From the cell containing the given text, extract its center point as [x, y] coordinate. 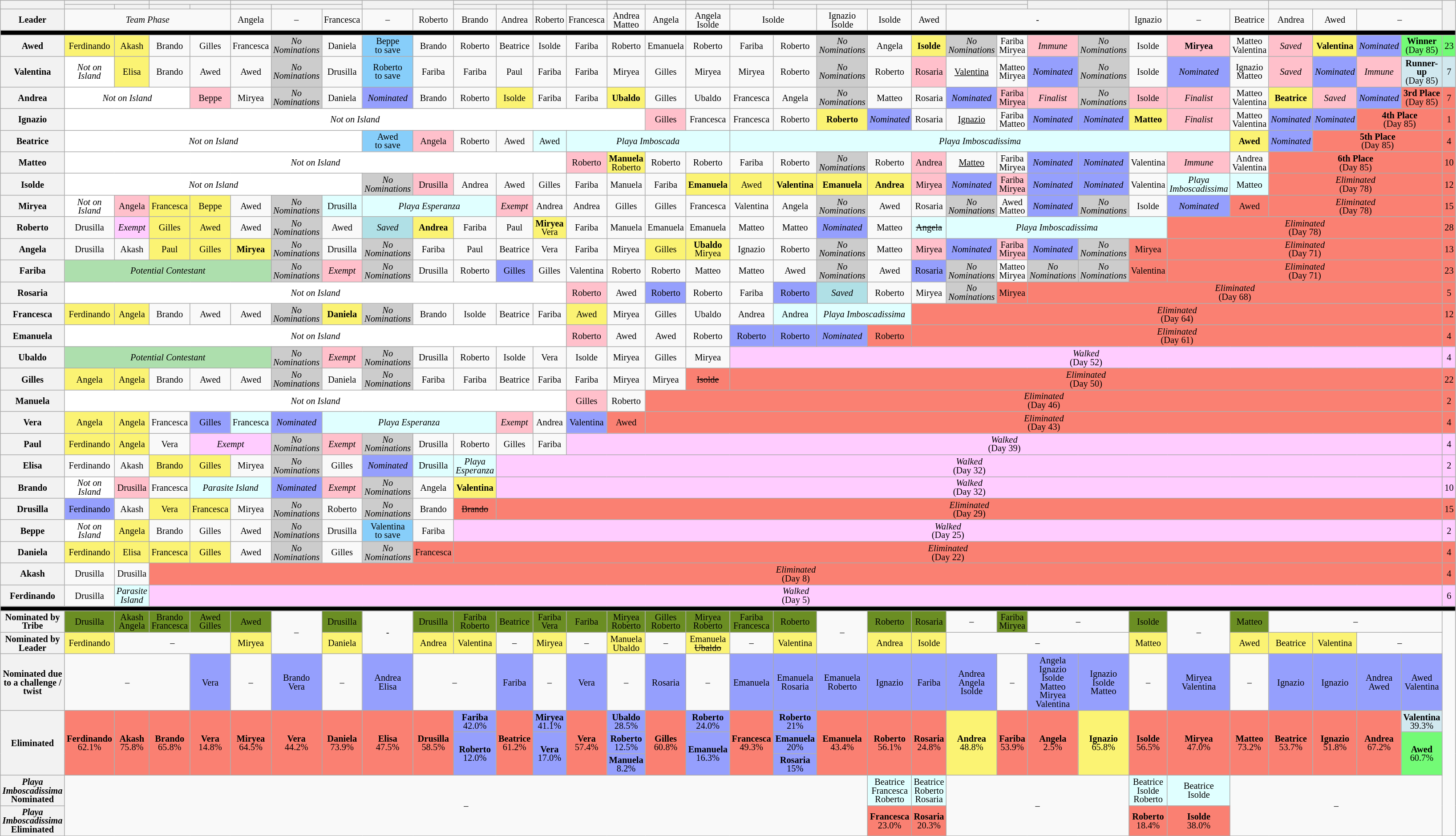
Walked(Day 25) [948, 530]
Roberto56.1% [890, 743]
Awed60.7% [1422, 754]
ManuelaRoberto [627, 163]
5 [1449, 293]
Andrea67.2% [1379, 743]
Rosaria20.3% [929, 820]
Nominated by Tribe [32, 621]
IgnazioIsolde [842, 20]
AndreaMatteo [627, 20]
IgnazioIsoldeMatteo [1104, 683]
Leader [32, 20]
Nominated due to a challenge / twist [32, 683]
4th Place(Day 85) [1399, 119]
Emanuela43.4% [842, 743]
AwedValentina [1422, 683]
Playa Imboscada [648, 141]
AndreaValentina [1250, 163]
MiryeaValentina [1199, 683]
BrandoFrancesca [170, 621]
AngelaIsolde [708, 20]
Drusilla58.5% [433, 743]
Eliminated(Day 68) [1235, 293]
Team Phase [148, 20]
AndreaElisa [388, 683]
Francesca23.0% [890, 820]
AkashAngela [132, 621]
AngelaIgnazioIsoldeMatteoMiryeaValentina [1053, 683]
Walked(Day 39) [1005, 444]
Eliminated(Day 46) [1044, 400]
Valentina39.3% [1422, 721]
Runner-up(Day 85) [1422, 72]
FaribaFrancesca [752, 621]
MiryeaVera [549, 228]
Playa ImboscadissimaNominated [32, 790]
3rd Place(Day 85) [1422, 98]
AndreaAwed [1379, 683]
Walked(Day 5) [796, 595]
Robertoto save [388, 72]
Fariba42.0% [475, 721]
ManuelaUbaldo [627, 643]
Eliminated [32, 743]
EmanuelaUbaldo [708, 643]
Rosaria24.8% [929, 743]
Matteo73.2% [1250, 743]
Eliminated(Day 22) [948, 553]
AwedMatteo [1012, 206]
6 [1449, 595]
Daniela73.9% [342, 743]
Playa ImboscadissimaEliminated [32, 820]
Vera57.4% [586, 743]
Ignazio65.8% [1104, 743]
Walked(Day 52) [1086, 358]
BeatriceIsoldeRoberto [1148, 790]
UbaldoMiryea [708, 249]
Roberto12.0% [475, 754]
Brando65.8% [170, 743]
Rosaria15% [795, 764]
Isolde38.0% [1199, 820]
AndreaAngelaIsolde [971, 683]
28 [1449, 228]
Gilles60.8% [666, 743]
Angela2.5% [1053, 743]
Vera44.2% [296, 743]
EmanuelaRoberto [842, 683]
Elisa47.5% [388, 743]
Ignazio51.8% [1335, 743]
Akash75.8% [132, 743]
AwedGilles [210, 621]
FaribaVera [549, 621]
Valentinato save [388, 530]
Miryea41.1% [549, 721]
Manuela8.2% [627, 764]
BeatriceFrancescaRoberto [890, 790]
Beatrice61.2% [514, 743]
Francesca49.3% [752, 743]
Isolde56.5% [1148, 743]
Fariba53.9% [1012, 743]
Awedto save [388, 141]
Nominated by Leader [32, 643]
13 [1449, 249]
Beatrice53.7% [1290, 743]
Roberto21% [795, 721]
EmanuelaRosaria [795, 683]
1 [1449, 119]
22 [1449, 379]
Emanuela20% [795, 743]
Emanuela16.3% [708, 754]
FaribaRoberto [475, 621]
Eliminated(Day 64) [1177, 314]
5th Place(Day 85) [1378, 141]
Winner(Day 85) [1422, 45]
Roberto12.5% [627, 743]
6th Place(Day 85) [1355, 163]
Eliminated(Day 8) [796, 574]
Ferdinando62.1% [89, 743]
Miryea47.0% [1199, 743]
Eliminated(Day 43) [1044, 423]
GillesRoberto [666, 621]
Eliminated(Day 50) [1086, 379]
BeatriceRobertoRosaria [929, 790]
FaribaMatteo [1012, 119]
Roberto24.0% [708, 721]
Vera17.0% [549, 754]
BrandoVera [296, 683]
IgnazioMatteo [1250, 72]
Ubaldo28.5% [627, 721]
Andrea48.8% [971, 743]
Beppeto save [388, 45]
Eliminated(Day 29) [969, 509]
Eliminated(Day 61) [1177, 335]
Roberto18.4% [1148, 820]
Vera14.8% [210, 743]
BeatriceIsolde [1199, 790]
Miryea64.5% [251, 743]
